Identify which cell holds the provided text, then report its [x, y] central coordinate. 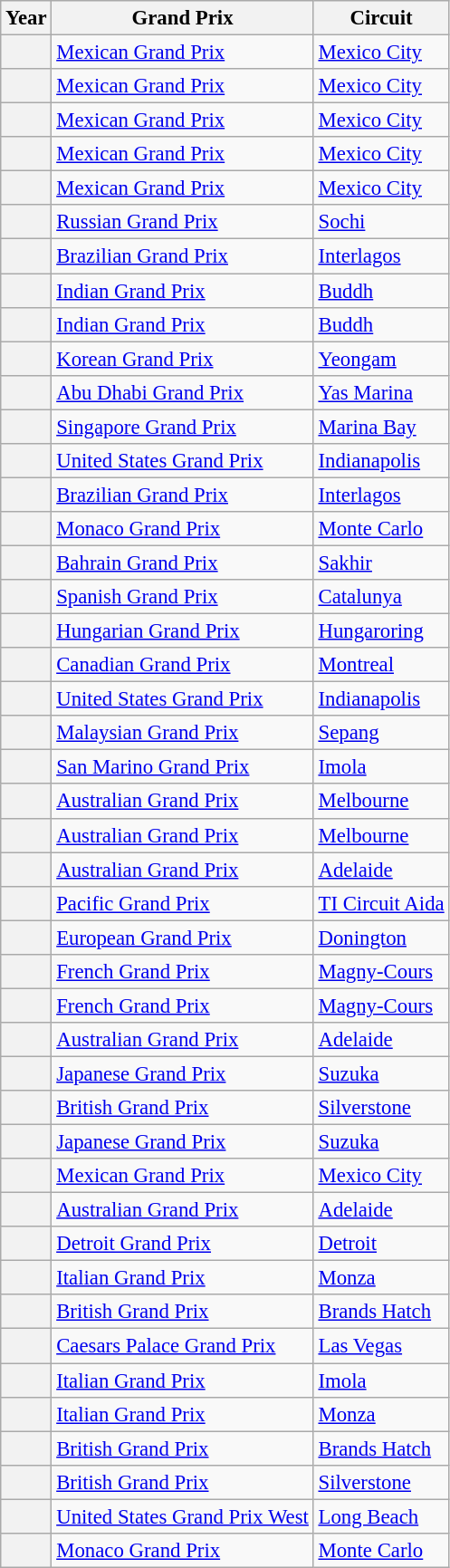
Bahrain Grand Prix [183, 563]
Yas Marina [381, 392]
Yeongam [381, 359]
Montreal [381, 665]
Pacific Grand Prix [183, 903]
Hungaroring [381, 631]
Year [26, 18]
Russian Grand Prix [183, 222]
Sepang [381, 733]
Abu Dhabi Grand Prix [183, 392]
Sakhir [381, 563]
Canadian Grand Prix [183, 665]
United States Grand Prix West [183, 1516]
Hungarian Grand Prix [183, 631]
TI Circuit Aida [381, 903]
Marina Bay [381, 427]
European Grand Prix [183, 938]
Sochi [381, 222]
Grand Prix [183, 18]
Singapore Grand Prix [183, 427]
Las Vegas [381, 1346]
Spanish Grand Prix [183, 597]
Detroit Grand Prix [183, 1244]
Long Beach [381, 1516]
Malaysian Grand Prix [183, 733]
San Marino Grand Prix [183, 767]
Caesars Palace Grand Prix [183, 1346]
Donington [381, 938]
Circuit [381, 18]
Korean Grand Prix [183, 359]
Catalunya [381, 597]
Detroit [381, 1244]
